Identify which cell holds the provided text, then report its [X, Y] central coordinate. 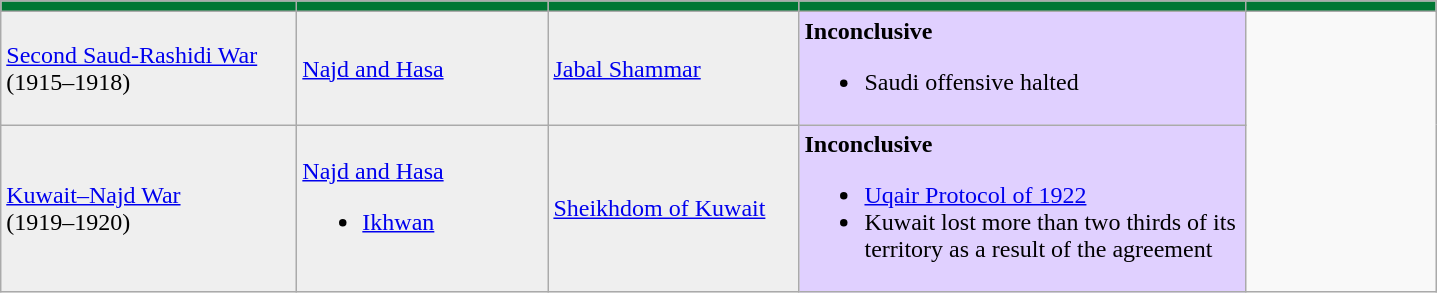
Sheikhdom of Kuwait [674, 208]
Jabal Shammar [674, 68]
InconclusiveUqair Protocol of 1922Kuwait lost more than two thirds of its territory as a result of the agreement [1022, 208]
Najd and Hasa [422, 68]
Kuwait–Najd War(1919–1920) [149, 208]
Second Saud-Rashidi War(1915–1918) [149, 68]
InconclusiveSaudi offensive halted [1022, 68]
Najd and Hasa Ikhwan [422, 208]
